Identify which cell holds the provided text, then report its [x, y] central coordinate. 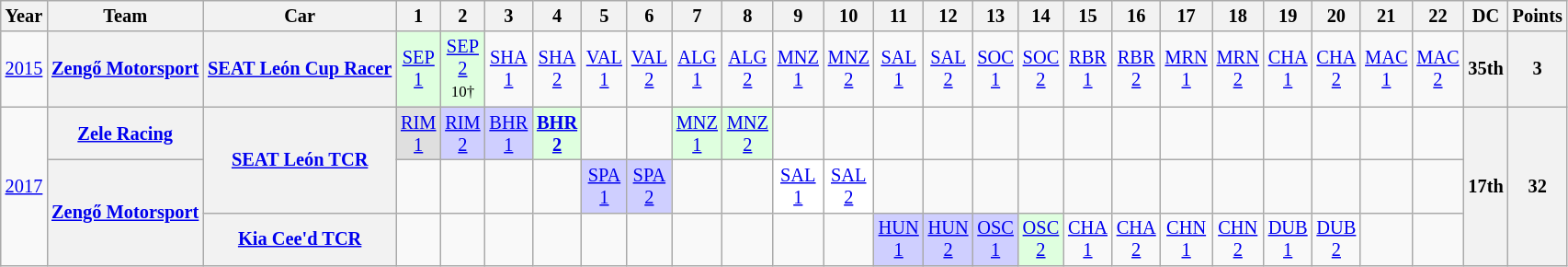
MAC2 [1437, 69]
SOC2 [1040, 69]
CHN2 [1238, 239]
SEP210† [462, 69]
15 [1088, 16]
9 [798, 16]
OSC1 [994, 239]
1 [418, 16]
VAL1 [605, 69]
DUB1 [1289, 239]
2015 [24, 69]
SHA2 [557, 69]
Car [300, 16]
HUN2 [949, 239]
DUB2 [1336, 239]
7 [697, 16]
SHA1 [509, 69]
Zele Racing [125, 133]
DC [1485, 16]
Year [24, 16]
MAC1 [1386, 69]
11 [899, 16]
SOC1 [994, 69]
17 [1187, 16]
HUN1 [899, 239]
16 [1136, 16]
8 [748, 16]
RIM1 [418, 133]
13 [994, 16]
5 [605, 16]
18 [1238, 16]
2017 [24, 186]
SPA2 [649, 186]
MRN1 [1187, 69]
Team [125, 16]
22 [1437, 16]
ALG2 [748, 69]
17th [1485, 186]
BHR1 [509, 133]
ALG1 [697, 69]
MRN2 [1238, 69]
RBR1 [1088, 69]
10 [849, 16]
Points [1538, 16]
OSC2 [1040, 239]
32 [1538, 186]
2 [462, 16]
4 [557, 16]
SEP1 [418, 69]
RBR2 [1136, 69]
6 [649, 16]
20 [1336, 16]
VAL2 [649, 69]
SPA1 [605, 186]
SEAT León TCR [300, 160]
21 [1386, 16]
BHR2 [557, 133]
SEAT León Cup Racer [300, 69]
CHN1 [1187, 239]
12 [949, 16]
19 [1289, 16]
RIM2 [462, 133]
35th [1485, 69]
Kia Cee'd TCR [300, 239]
14 [1040, 16]
